Search for the cell housing the specified text and yield its (x, y) center coordinate. 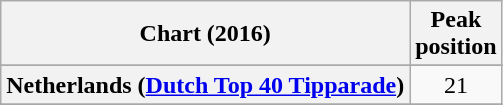
Netherlands (Dutch Top 40 Tipparade) (206, 85)
Peak position (456, 34)
21 (456, 85)
Chart (2016) (206, 34)
